Find where the given text appears and provide that cell's center as [X, Y] coordinate. 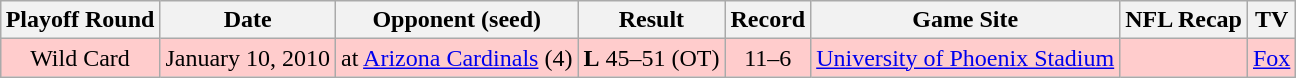
Playoff Round [80, 20]
Game Site [966, 20]
11–6 [768, 58]
NFL Recap [1184, 20]
Wild Card [80, 58]
January 10, 2010 [248, 58]
Record [768, 20]
Fox [1271, 58]
Result [652, 20]
at Arizona Cardinals (4) [457, 58]
Date [248, 20]
L 45–51 (OT) [652, 58]
Opponent (seed) [457, 20]
TV [1271, 20]
University of Phoenix Stadium [966, 58]
